From the cell containing the given text, extract its center point as [X, Y] coordinate. 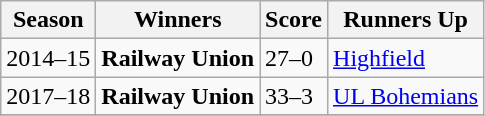
Winners [178, 20]
Highfield [406, 58]
2014–15 [48, 58]
Score [294, 20]
Season [48, 20]
Runners Up [406, 20]
2017–18 [48, 96]
33–3 [294, 96]
27–0 [294, 58]
UL Bohemians [406, 96]
